Provide the (x, y) coordinate of the cell's center where the given text is located.  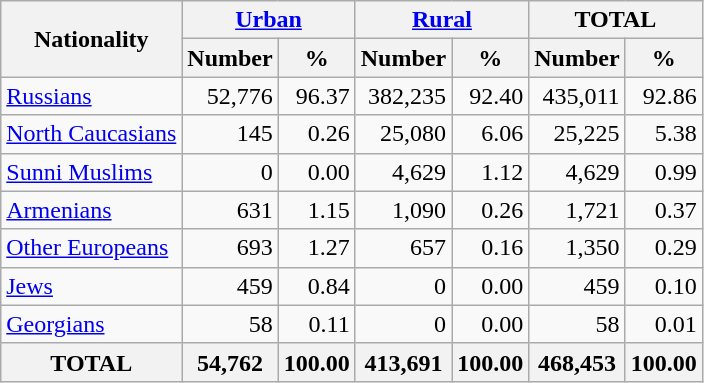
25,225 (577, 134)
Armenians (92, 210)
0.01 (664, 324)
Russians (92, 96)
54,762 (230, 362)
Other Europeans (92, 248)
96.37 (316, 96)
Sunni Muslims (92, 172)
52,776 (230, 96)
435,011 (577, 96)
1,350 (577, 248)
North Caucasians (92, 134)
413,691 (403, 362)
1.12 (490, 172)
0.10 (664, 286)
145 (230, 134)
0.11 (316, 324)
Georgians (92, 324)
0.16 (490, 248)
5.38 (664, 134)
92.40 (490, 96)
0.84 (316, 286)
468,453 (577, 362)
382,235 (403, 96)
657 (403, 248)
Rural (442, 20)
1.27 (316, 248)
0.99 (664, 172)
1,721 (577, 210)
0.29 (664, 248)
0.37 (664, 210)
25,080 (403, 134)
Urban (268, 20)
Nationality (92, 39)
1.15 (316, 210)
693 (230, 248)
Jews (92, 286)
92.86 (664, 96)
631 (230, 210)
1,090 (403, 210)
6.06 (490, 134)
